Output the [X, Y] coordinate of the center of the cell containing the given text.  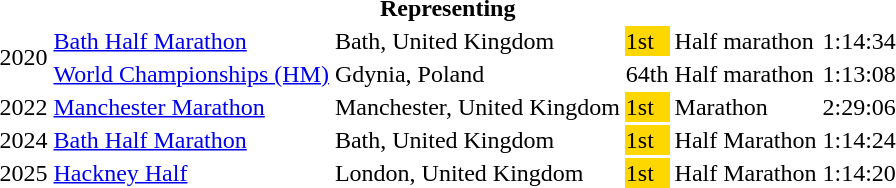
Manchester Marathon [191, 107]
64th [647, 74]
London, United Kingdom [477, 173]
Hackney Half [191, 173]
Manchester, United Kingdom [477, 107]
Gdynia, Poland [477, 74]
Marathon [746, 107]
World Championships (HM) [191, 74]
